Identify which cell holds the provided text, then report its [x, y] central coordinate. 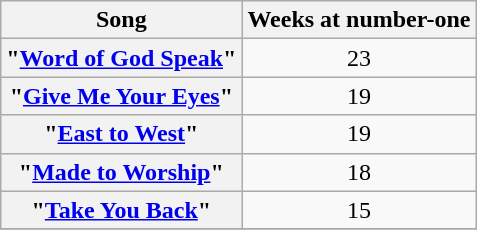
23 [359, 58]
18 [359, 172]
"Word of God Speak" [122, 58]
"Made to Worship" [122, 172]
15 [359, 210]
"Give Me Your Eyes" [122, 96]
"East to West" [122, 134]
Weeks at number-one [359, 20]
"Take You Back" [122, 210]
Song [122, 20]
